From the cell containing the given text, extract its center point as [X, Y] coordinate. 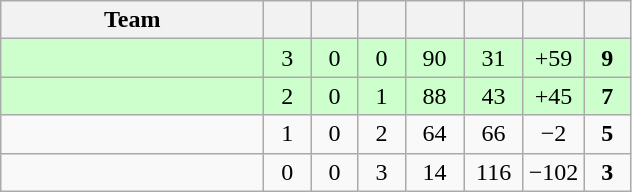
64 [434, 134]
Team [132, 20]
43 [494, 96]
14 [434, 172]
+45 [554, 96]
9 [608, 58]
31 [494, 58]
116 [494, 172]
+59 [554, 58]
−102 [554, 172]
66 [494, 134]
88 [434, 96]
90 [434, 58]
5 [608, 134]
7 [608, 96]
−2 [554, 134]
